Detect which cell encompasses the target text, then output its (X, Y) center coordinate. 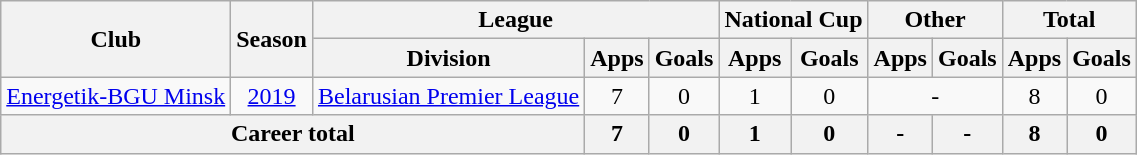
Club (116, 39)
Career total (293, 134)
Belarusian Premier League (448, 96)
Total (1069, 20)
2019 (272, 96)
League (515, 20)
Energetik-BGU Minsk (116, 96)
National Cup (794, 20)
Other (935, 20)
Season (272, 39)
Division (448, 58)
